Detect which cell encompasses the target text, then output its (x, y) center coordinate. 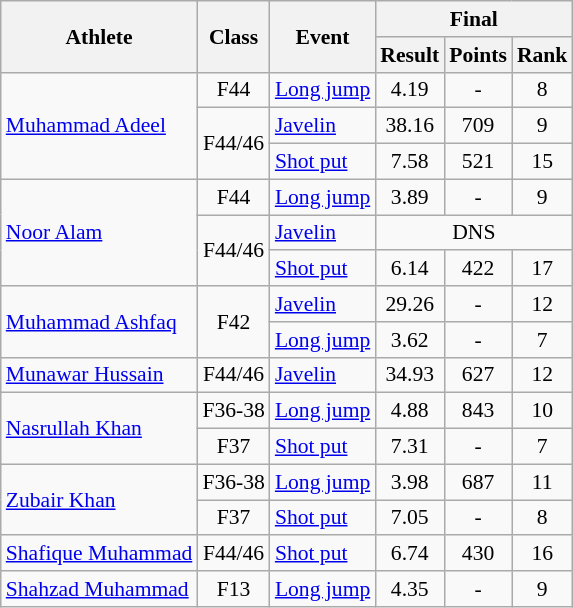
29.26 (410, 304)
6.14 (410, 269)
34.93 (410, 375)
3.89 (410, 197)
7.58 (410, 162)
Event (322, 36)
7.05 (410, 518)
Result (410, 55)
F42 (233, 322)
Class (233, 36)
Nasrullah Khan (100, 428)
16 (542, 554)
Final (474, 19)
Munawar Hussain (100, 375)
3.62 (410, 340)
422 (478, 269)
843 (478, 411)
4.88 (410, 411)
687 (478, 482)
4.19 (410, 90)
F13 (233, 589)
10 (542, 411)
Rank (542, 55)
7.31 (410, 447)
17 (542, 269)
38.16 (410, 126)
DNS (474, 233)
627 (478, 375)
521 (478, 162)
Noor Alam (100, 232)
Muhammad Adeel (100, 126)
Athlete (100, 36)
430 (478, 554)
11 (542, 482)
15 (542, 162)
709 (478, 126)
3.98 (410, 482)
Zubair Khan (100, 500)
Shahzad Muhammad (100, 589)
Muhammad Ashfaq (100, 322)
Points (478, 55)
Shafique Muhammad (100, 554)
4.35 (410, 589)
6.74 (410, 554)
